Return the [x, y] coordinate for the center point of the cell that contains the specified text.  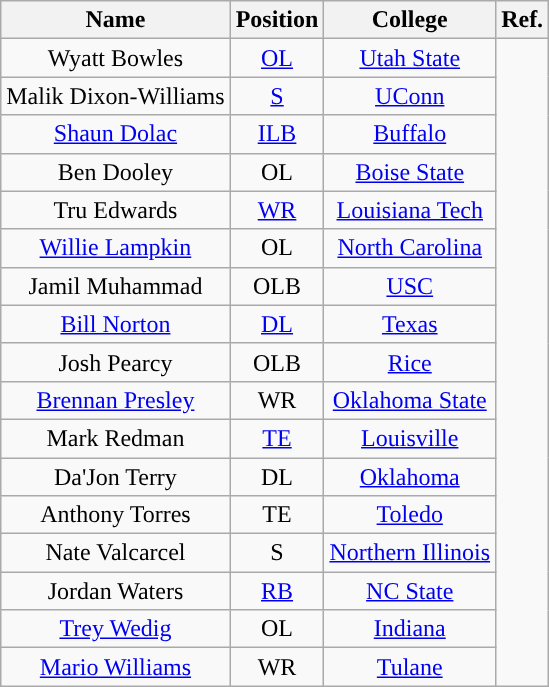
Willie Lampkin [116, 248]
Northern Illinois [410, 553]
Ben Dooley [116, 172]
NC State [410, 591]
Jamil Muhammad [116, 286]
Oklahoma State [410, 400]
ILB [277, 134]
Mark Redman [116, 438]
Ref. [522, 20]
Tulane [410, 667]
Malik Dixon-Williams [116, 96]
Utah State [410, 58]
Oklahoma [410, 477]
Texas [410, 324]
Toledo [410, 515]
Indiana [410, 629]
Trey Wedig [116, 629]
UConn [410, 96]
Bill Norton [116, 324]
Anthony Torres [116, 515]
College [410, 20]
Tru Edwards [116, 210]
Da'Jon Terry [116, 477]
Louisville [410, 438]
USC [410, 286]
Name [116, 20]
Jordan Waters [116, 591]
Position [277, 20]
Wyatt Bowles [116, 58]
RB [277, 591]
Buffalo [410, 134]
Rice [410, 362]
Louisiana Tech [410, 210]
Nate Valcarcel [116, 553]
Josh Pearcy [116, 362]
Mario Williams [116, 667]
North Carolina [410, 248]
Boise State [410, 172]
Shaun Dolac [116, 134]
Brennan Presley [116, 400]
